Locate the cell with the specified text and output its (x, y) center coordinate. 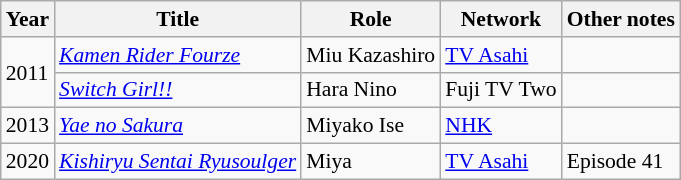
Hara Nino (370, 90)
Miu Kazashiro (370, 55)
Miya (370, 162)
2013 (28, 126)
Miyako Ise (370, 126)
Episode 41 (621, 162)
Yae no Sakura (178, 126)
2011 (28, 72)
Title (178, 19)
Switch Girl!! (178, 90)
Other notes (621, 19)
2020 (28, 162)
Role (370, 19)
Year (28, 19)
Kishiryu Sentai Ryusoulger (178, 162)
NHK (500, 126)
Kamen Rider Fourze (178, 55)
Fuji TV Two (500, 90)
Network (500, 19)
